Return the (x, y) coordinate for the center point of the cell that contains the specified text.  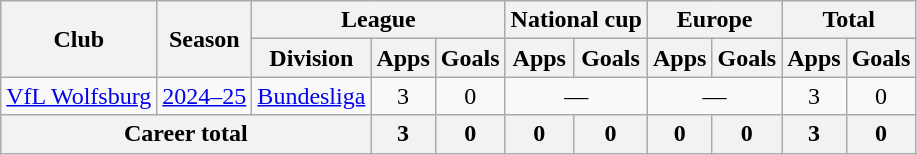
VfL Wolfsburg (79, 96)
League (378, 20)
Europe (715, 20)
Total (849, 20)
Career total (186, 134)
Division (312, 58)
Season (204, 39)
Bundesliga (312, 96)
2024–25 (204, 96)
National cup (576, 20)
Club (79, 39)
